Identify which cell holds the provided text, then report its [x, y] central coordinate. 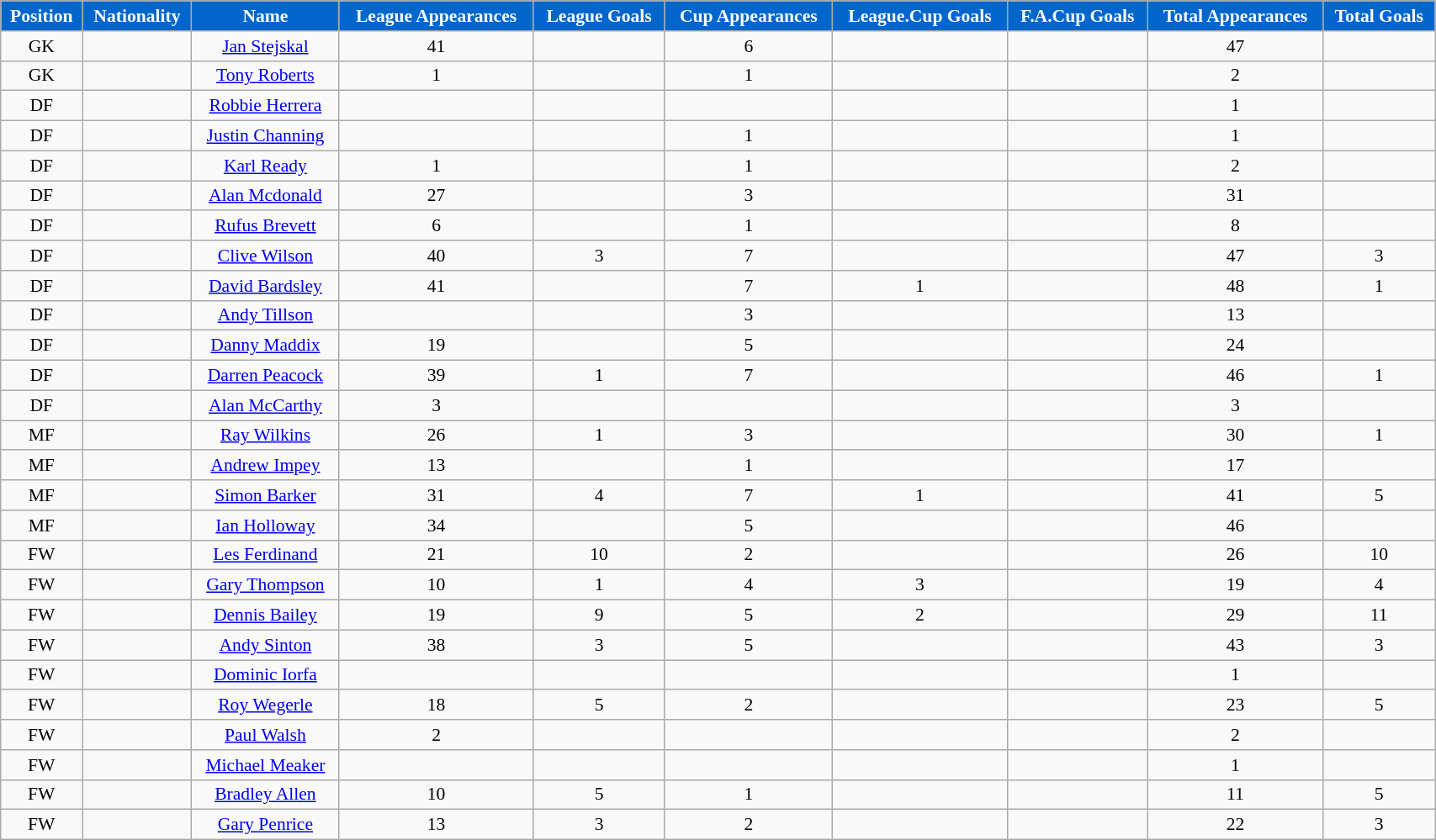
Robbie Herrera [266, 106]
Total Appearances [1235, 16]
23 [1235, 705]
40 [436, 256]
Cup Appearances [749, 16]
Dominic Iorfa [266, 675]
27 [436, 196]
League.Cup Goals [920, 16]
F.A.Cup Goals [1077, 16]
Tony Roberts [266, 76]
David Bardsley [266, 286]
Gary Penrice [266, 825]
Darren Peacock [266, 376]
17 [1235, 466]
Alan McCarthy [266, 405]
39 [436, 376]
Andy Tillson [266, 315]
Simon Barker [266, 495]
Position [42, 16]
Total Goals [1380, 16]
9 [599, 615]
Gary Thompson [266, 585]
Danny Maddix [266, 346]
League Appearances [436, 16]
Nationality [137, 16]
34 [436, 526]
Jan Stejskal [266, 46]
Clive Wilson [266, 256]
8 [1235, 226]
Andrew Impey [266, 466]
Michael Meaker [266, 765]
24 [1235, 346]
Andy Sinton [266, 645]
Rufus Brevett [266, 226]
Dennis Bailey [266, 615]
Karl Ready [266, 166]
Ian Holloway [266, 526]
38 [436, 645]
Paul Walsh [266, 735]
Les Ferdinand [266, 555]
18 [436, 705]
22 [1235, 825]
48 [1235, 286]
30 [1235, 436]
Bradley Allen [266, 795]
Ray Wilkins [266, 436]
29 [1235, 615]
21 [436, 555]
Roy Wegerle [266, 705]
43 [1235, 645]
Justin Channing [266, 136]
Name [266, 16]
League Goals [599, 16]
Alan Mcdonald [266, 196]
